Locate the cell with the specified text and output its [x, y] center coordinate. 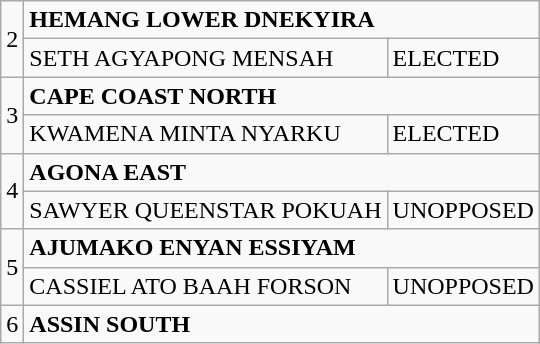
CASSIEL ATO BAAH FORSON [206, 286]
AJUMAKO ENYAN ESSIYAM [282, 248]
SAWYER QUEENSTAR POKUAH [206, 210]
4 [12, 191]
SETH AGYAPONG MENSAH [206, 58]
2 [12, 39]
3 [12, 115]
KWAMENA MINTA NYARKU [206, 134]
AGONA EAST [282, 172]
CAPE COAST NORTH [282, 96]
HEMANG LOWER DNEKYIRA [282, 20]
ASSIN SOUTH [282, 324]
6 [12, 324]
5 [12, 267]
